For the text-containing cell, return its midpoint in (X, Y) coordinate format. 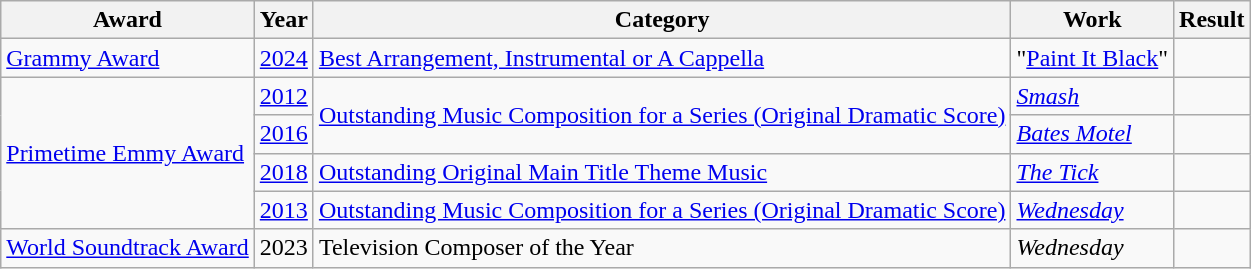
Category (662, 20)
2013 (284, 210)
Smash (1092, 96)
Best Arrangement, Instrumental or A Cappella (662, 58)
Primetime Emmy Award (128, 153)
Result (1212, 20)
Work (1092, 20)
The Tick (1092, 172)
Bates Motel (1092, 134)
Outstanding Original Main Title Theme Music (662, 172)
Year (284, 20)
Award (128, 20)
2018 (284, 172)
Television Composer of the Year (662, 248)
2024 (284, 58)
2016 (284, 134)
"Paint It Black" (1092, 58)
2023 (284, 248)
2012 (284, 96)
World Soundtrack Award (128, 248)
Grammy Award (128, 58)
